Provide the (x, y) coordinate of the cell's center where the given text is located.  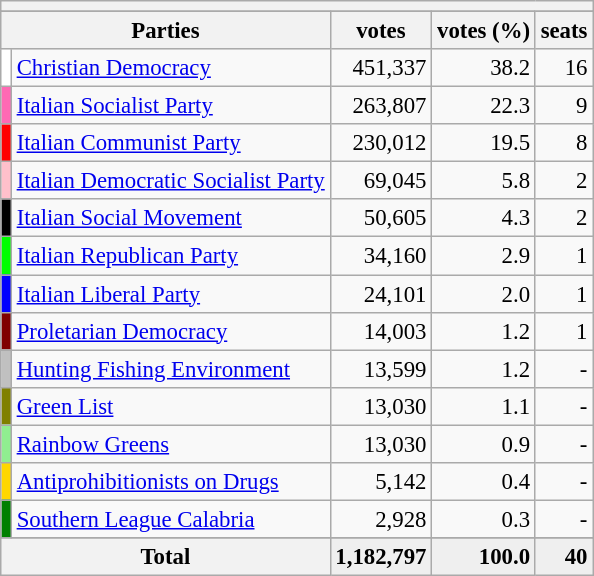
4.3 (484, 219)
5.8 (484, 181)
2,928 (381, 519)
votes (381, 31)
Italian Democratic Socialist Party (170, 181)
2.0 (484, 294)
Rainbow Greens (170, 444)
Italian Socialist Party (170, 106)
2.9 (484, 256)
seats (564, 31)
14,003 (381, 331)
0.9 (484, 444)
5,142 (381, 482)
votes (%) (484, 31)
8 (564, 143)
1,182,797 (381, 557)
Hunting Fishing Environment (170, 369)
Christian Democracy (170, 68)
50,605 (381, 219)
Parties (166, 31)
451,337 (381, 68)
1.1 (484, 406)
34,160 (381, 256)
Italian Republican Party (170, 256)
22.3 (484, 106)
Total (166, 557)
Italian Social Movement (170, 219)
Italian Liberal Party (170, 294)
13,599 (381, 369)
Italian Communist Party (170, 143)
40 (564, 557)
Green List (170, 406)
69,045 (381, 181)
0.3 (484, 519)
230,012 (381, 143)
263,807 (381, 106)
24,101 (381, 294)
Proletarian Democracy (170, 331)
38.2 (484, 68)
Antiprohibitionists on Drugs (170, 482)
9 (564, 106)
Southern League Calabria (170, 519)
100.0 (484, 557)
19.5 (484, 143)
0.4 (484, 482)
16 (564, 68)
